Search for the cell housing the specified text and yield its (X, Y) center coordinate. 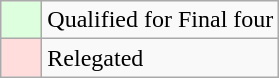
Qualified for Final four (160, 20)
Relegated (160, 58)
